Find where the given text appears and provide that cell's center as (x, y) coordinate. 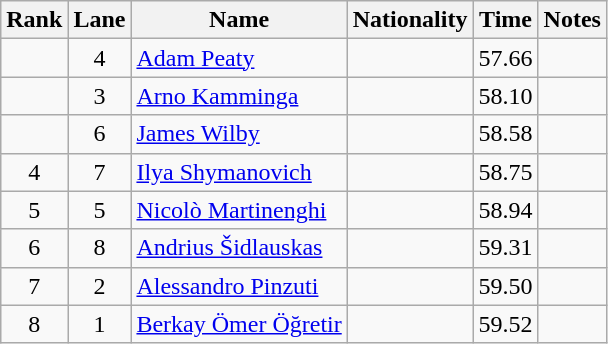
3 (100, 96)
Nationality (410, 20)
Notes (572, 20)
2 (100, 286)
Berkay Ömer Öğretir (239, 324)
59.50 (506, 286)
Nicolò Martinenghi (239, 210)
58.58 (506, 134)
James Wilby (239, 134)
Alessandro Pinzuti (239, 286)
Ilya Shymanovich (239, 172)
Lane (100, 20)
Name (239, 20)
Andrius Šidlauskas (239, 248)
Adam Peaty (239, 58)
57.66 (506, 58)
1 (100, 324)
Arno Kamminga (239, 96)
Time (506, 20)
Rank (34, 20)
58.94 (506, 210)
58.75 (506, 172)
59.31 (506, 248)
59.52 (506, 324)
58.10 (506, 96)
